Capture the cell that displays the provided text and extract its [X, Y] central coordinate. 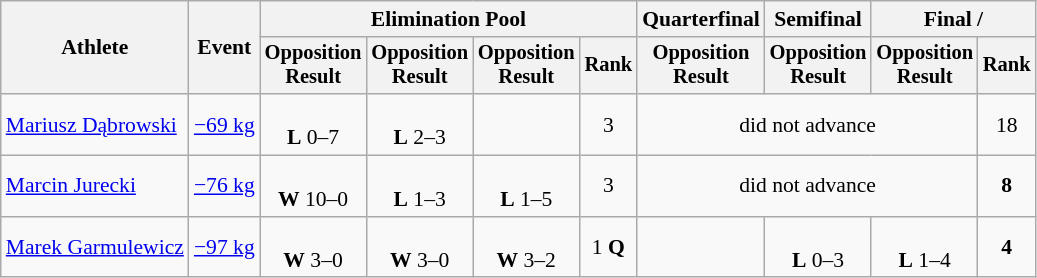
Athlete [95, 48]
Marek Garmulewicz [95, 248]
−76 kg [224, 186]
4 [1007, 248]
Quarterfinal [701, 19]
Marcin Jurecki [95, 186]
W 10–0 [314, 186]
Mariusz Dąbrowski [95, 124]
L 1–3 [420, 186]
L 0–3 [818, 248]
Final / [953, 19]
L 2–3 [420, 124]
Event [224, 48]
8 [1007, 186]
−69 kg [224, 124]
W 3–2 [526, 248]
L 1–5 [526, 186]
Elimination Pool [448, 19]
1 Q [609, 248]
18 [1007, 124]
Semifinal [818, 19]
L 0–7 [314, 124]
−97 kg [224, 248]
L 1–4 [924, 248]
